Pinpoint the cell where the given text exists, returning its (X, Y) midpoint coordinate. 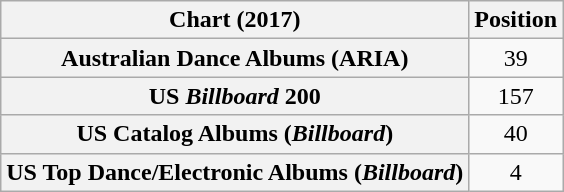
40 (516, 134)
157 (516, 96)
US Billboard 200 (235, 96)
Position (516, 20)
Chart (2017) (235, 20)
US Top Dance/Electronic Albums (Billboard) (235, 172)
US Catalog Albums (Billboard) (235, 134)
4 (516, 172)
Australian Dance Albums (ARIA) (235, 58)
39 (516, 58)
